Extract the [x, y] coordinate from the center of the cell holding the provided text.  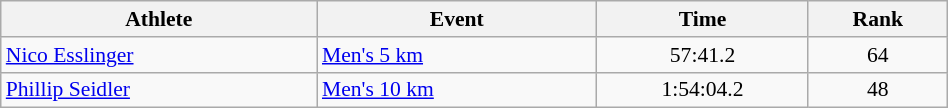
Nico Esslinger [159, 55]
Time [703, 19]
Event [457, 19]
1:54:04.2 [703, 90]
Athlete [159, 19]
64 [878, 55]
Men's 10 km [457, 90]
Rank [878, 19]
Men's 5 km [457, 55]
48 [878, 90]
Phillip Seidler [159, 90]
57:41.2 [703, 55]
